Detect which cell encompasses the target text, then output its (X, Y) center coordinate. 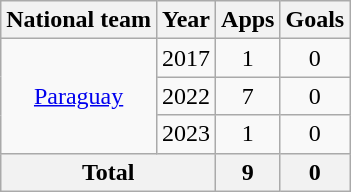
Paraguay (79, 96)
Goals (315, 20)
Total (108, 172)
National team (79, 20)
2023 (186, 134)
Apps (248, 20)
2017 (186, 58)
9 (248, 172)
Year (186, 20)
7 (248, 96)
2022 (186, 96)
